Identify which cell holds the provided text, then report its [x, y] central coordinate. 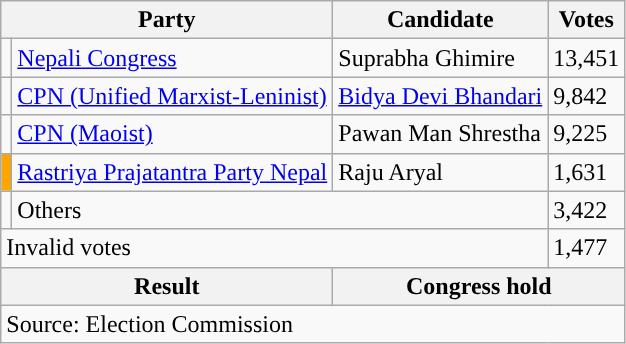
Congress hold [479, 286]
Nepali Congress [172, 58]
Votes [586, 20]
Candidate [440, 20]
Rastriya Prajatantra Party Nepal [172, 172]
9,842 [586, 96]
CPN (Maoist) [172, 134]
Party [167, 20]
9,225 [586, 134]
Source: Election Commission [313, 324]
Others [280, 210]
13,451 [586, 58]
CPN (Unified Marxist-Leninist) [172, 96]
3,422 [586, 210]
Pawan Man Shrestha [440, 134]
1,477 [586, 248]
Invalid votes [274, 248]
Suprabha Ghimire [440, 58]
Raju Aryal [440, 172]
Result [167, 286]
1,631 [586, 172]
Bidya Devi Bhandari [440, 96]
